Scan for the cell matching the given text and deliver its [X, Y] coordinate at center. 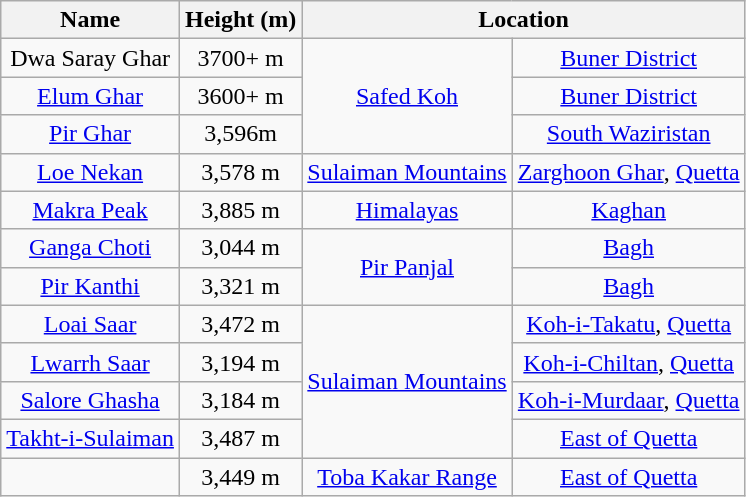
Kaghan [628, 210]
3700+ m [240, 58]
3,885 m [240, 210]
Koh-i-Takatu, Quetta [628, 324]
Name [90, 20]
3,472 m [240, 324]
3,044 m [240, 248]
Lwarrh Saar [90, 362]
Safed Koh [407, 96]
Pir Ghar [90, 134]
Dwa Saray Ghar [90, 58]
3,184 m [240, 400]
Loai Saar [90, 324]
Toba Kakar Range [407, 477]
Zarghoon Ghar, Quetta [628, 172]
Koh-i-Chiltan, Quetta [628, 362]
Pir Kanthi [90, 286]
Himalayas [407, 210]
Location [524, 20]
Pir Panjal [407, 267]
3,578 m [240, 172]
3600+ m [240, 96]
Makra Peak [90, 210]
Takht-i-Sulaiman [90, 438]
Ganga Choti [90, 248]
South Waziristan [628, 134]
Koh-i-Murdaar, Quetta [628, 400]
Salore Ghasha [90, 400]
3,194 m [240, 362]
Elum Ghar [90, 96]
3,449 m [240, 477]
3,487 m [240, 438]
Loe Nekan [90, 172]
Height (m) [240, 20]
3,321 m [240, 286]
3,596m [240, 134]
